Pinpoint the cell where the given text exists, returning its (X, Y) midpoint coordinate. 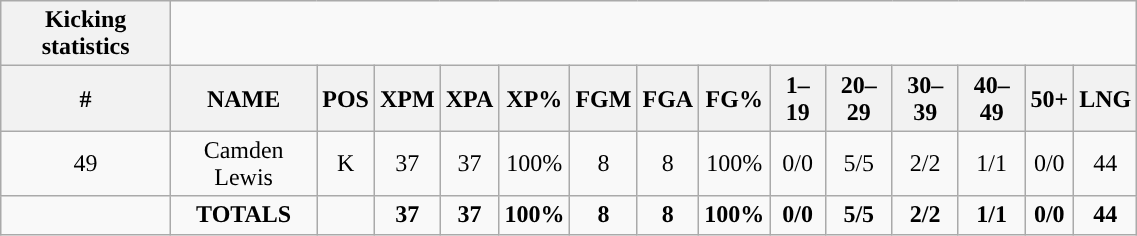
NAME (244, 98)
# (86, 98)
FG% (734, 98)
30–39 (925, 98)
FGA (668, 98)
Kicking statistics (86, 34)
20–29 (859, 98)
XPA (470, 98)
LNG (1106, 98)
POS (346, 98)
49 (86, 164)
50+ (1050, 98)
TOTALS (244, 215)
1–19 (798, 98)
XPM (408, 98)
XP% (534, 98)
FGM (604, 98)
40–49 (991, 98)
K (346, 164)
Camden Lewis (244, 164)
